Locate the cell with the specified text and output its (X, Y) center coordinate. 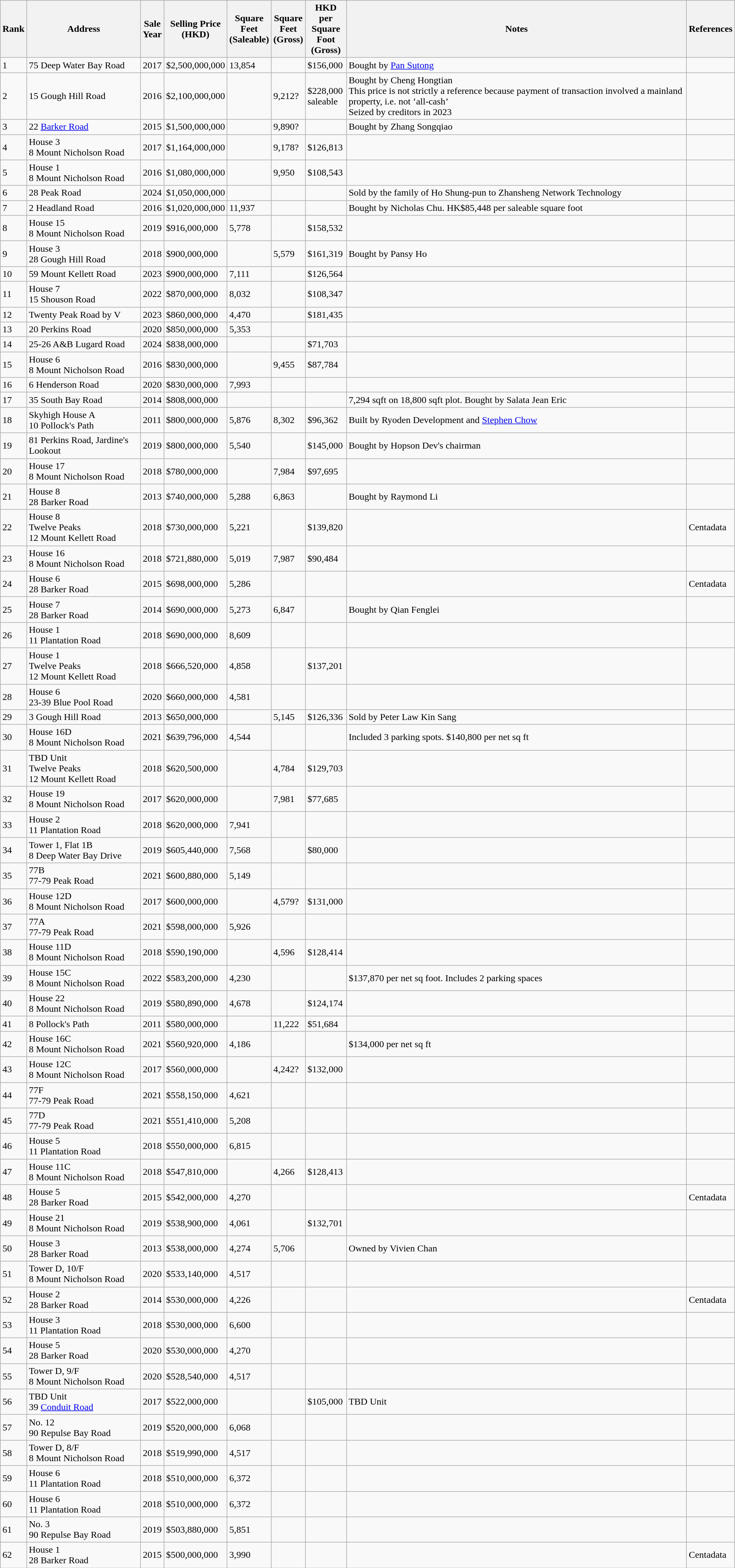
5,876 (249, 420)
17 (13, 400)
$90,484 (326, 559)
49 (13, 1223)
55 (13, 1376)
5 (13, 173)
$145,000 (326, 445)
60 (13, 1504)
$600,000,000 (196, 901)
$128,413 (326, 1172)
48 (13, 1197)
4,621 (249, 1095)
$660,000,000 (196, 697)
7,294 sqft on 18,800 sqft plot. Bought by Salata Jean Eric (516, 400)
$519,990,000 (196, 1453)
9 (13, 254)
39 (13, 978)
Selling Price(HKD) (196, 29)
House 68 Mount Nicholson Road (84, 365)
Skyhigh House A10 Pollock's Path (84, 420)
4,226 (249, 1299)
4,544 (249, 738)
$2,500,000,000 (196, 65)
11 (13, 294)
$126,336 (326, 717)
$522,000,000 (196, 1401)
20 (13, 471)
59 Mount Kellett Road (84, 274)
Bought by Pansy Ho (516, 254)
$108,543 (326, 173)
16 (13, 385)
$650,000,000 (196, 717)
$538,000,000 (196, 1248)
$598,000,000 (196, 927)
$698,000,000 (196, 584)
$134,000 per net sq ft (516, 1044)
House 12D8 Mount Nicholson Road (84, 901)
77B77-79 Peak Road (84, 876)
Bought by Qian Fenglei (516, 610)
4,579? (288, 901)
$528,540,000 (196, 1376)
$126,813 (326, 147)
HKD perSquareFoot(Gross) (326, 29)
6,847 (288, 610)
$132,701 (326, 1223)
$639,796,000 (196, 738)
House 228 Barker Road (84, 1299)
$132,000 (326, 1069)
House 158 Mount Nicholson Road (84, 228)
5,926 (249, 927)
SaleYear (152, 29)
43 (13, 1069)
56 (13, 1401)
77D77-79 Peak Road (84, 1121)
$550,000,000 (196, 1146)
$916,000,000 (196, 228)
TBD UnitTwelve Peaks12 Mount Kellett Road (84, 768)
House 211 Plantation Road (84, 825)
3 (13, 127)
$740,000,000 (196, 496)
5,019 (249, 559)
$124,174 (326, 1003)
37 (13, 927)
36 (13, 901)
No. 390 Repulse Bay Road (84, 1530)
TBD Unit39 Conduit Road (84, 1401)
House 12C8 Mount Nicholson Road (84, 1069)
House 511 Plantation Road (84, 1146)
$590,190,000 (196, 952)
House 328 Gough Hill Road (84, 254)
15 Gough Hill Road (84, 96)
15 (13, 365)
5,286 (249, 584)
8,302 (288, 420)
31 (13, 768)
Tower D, 8/F8 Mount Nicholson Road (84, 1453)
8 Pollock's Path (84, 1024)
$551,410,000 (196, 1121)
House 38 Mount Nicholson Road (84, 147)
House 828 Barker Road (84, 496)
House 328 Barker Road (84, 1248)
Tower D, 9/F8 Mount Nicholson Road (84, 1376)
41 (13, 1024)
$51,684 (326, 1024)
$721,880,000 (196, 559)
Twenty Peak Road by V (84, 315)
22 (13, 528)
53 (13, 1325)
House 18 Mount Nicholson Road (84, 173)
24 (13, 584)
$503,880,000 (196, 1530)
$97,695 (326, 471)
57 (13, 1427)
6,863 (288, 496)
20 Perkins Road (84, 330)
75 Deep Water Bay Road (84, 65)
$77,685 (326, 799)
4,784 (288, 768)
3 Gough Hill Road (84, 717)
13 (13, 330)
47 (13, 1172)
18 (13, 420)
$1,164,000,000 (196, 147)
House 128 Barker Road (84, 1555)
$158,532 (326, 228)
81 Perkins Road, Jardine's Lookout (84, 445)
$105,000 (326, 1401)
7,987 (288, 559)
6,600 (249, 1325)
Built by Ryoden Development and Stephen Chow (516, 420)
19 (13, 445)
6 (13, 193)
40 (13, 1003)
25 (13, 610)
$666,520,000 (196, 666)
38 (13, 952)
Sold by Peter Law Kin Sang (516, 717)
$2,100,000,000 (196, 96)
35 (13, 876)
5,288 (249, 496)
$181,435 (326, 315)
$838,000,000 (196, 344)
22 Barker Road (84, 127)
35 South Bay Road (84, 400)
5,273 (249, 610)
House 8Twelve Peaks12 Mount Kellett Road (84, 528)
Notes (516, 29)
14 (13, 344)
House 15C8 Mount Nicholson Road (84, 978)
54 (13, 1350)
$542,000,000 (196, 1197)
9,178? (288, 147)
House 11D8 Mount Nicholson Road (84, 952)
$860,000,000 (196, 315)
$500,000,000 (196, 1555)
Tower 1, Flat 1B8 Deep Water Bay Drive (84, 850)
$580,890,000 (196, 1003)
23 (13, 559)
4,274 (249, 1248)
4,858 (249, 666)
45 (13, 1121)
4,266 (288, 1172)
$560,920,000 (196, 1044)
10 (13, 274)
34 (13, 850)
$533,140,000 (196, 1274)
5,851 (249, 1530)
Bought by Pan Sutong (516, 65)
House 715 Shouson Road (84, 294)
$1,050,000,000 (196, 193)
33 (13, 825)
9,950 (288, 173)
58 (13, 1453)
5,353 (249, 330)
5,540 (249, 445)
3,990 (249, 1555)
House 16D8 Mount Nicholson Road (84, 738)
$128,414 (326, 952)
$96,362 (326, 420)
$780,000,000 (196, 471)
4,061 (249, 1223)
12 (13, 315)
House 198 Mount Nicholson Road (84, 799)
References (711, 29)
Bought by Zhang Songqiao (516, 127)
$560,000,000 (196, 1069)
4,470 (249, 315)
$131,000 (326, 901)
Bought by Nicholas Chu. HK$85,448 per saleable square foot (516, 208)
7,568 (249, 850)
4,596 (288, 952)
House 623-39 Blue Pool Road (84, 697)
$520,000,000 (196, 1427)
62 (13, 1555)
7 (13, 208)
$156,000 (326, 65)
9,455 (288, 365)
7,993 (249, 385)
50 (13, 1248)
$558,150,000 (196, 1095)
5,208 (249, 1121)
$538,900,000 (196, 1223)
4,581 (249, 697)
7,111 (249, 274)
House 311 Plantation Road (84, 1325)
House 168 Mount Nicholson Road (84, 559)
27 (13, 666)
51 (13, 1274)
5,778 (249, 228)
59 (13, 1478)
8,609 (249, 635)
$850,000,000 (196, 330)
28 Peak Road (84, 193)
House 178 Mount Nicholson Road (84, 471)
$583,200,000 (196, 978)
13,854 (249, 65)
Bought by Raymond Li (516, 496)
5,221 (249, 528)
House 11C8 Mount Nicholson Road (84, 1172)
SquareFeet(Gross) (288, 29)
$600,880,000 (196, 876)
30 (13, 738)
1 (13, 65)
TBD Unit (516, 1401)
$71,703 (326, 344)
11,937 (249, 208)
61 (13, 1530)
$870,000,000 (196, 294)
$129,703 (326, 768)
House 1Twelve Peaks12 Mount Kellett Road (84, 666)
Address (84, 29)
$228,000saleable (326, 96)
9,212? (288, 96)
House 228 Mount Nicholson Road (84, 1003)
House 218 Mount Nicholson Road (84, 1223)
$80,000 (326, 850)
Owned by Vivien Chan (516, 1248)
No. 1290 Repulse Bay Road (84, 1427)
52 (13, 1299)
$137,870 per net sq foot. Includes 2 parking spaces (516, 978)
Sold by the family of Ho Shung-pun to Zhansheng Network Technology (516, 193)
77F77-79 Peak Road (84, 1095)
House 728 Barker Road (84, 610)
House 16C8 Mount Nicholson Road (84, 1044)
7,981 (288, 799)
4,242? (288, 1069)
Included 3 parking spots. $140,800 per net sq ft (516, 738)
77A77-79 Peak Road (84, 927)
SquareFeet(Saleable) (249, 29)
$580,000,000 (196, 1024)
2 Headland Road (84, 208)
$730,000,000 (196, 528)
42 (13, 1044)
$161,319 (326, 254)
11,222 (288, 1024)
46 (13, 1146)
6,068 (249, 1427)
4 (13, 147)
$620,500,000 (196, 768)
6 Henderson Road (84, 385)
5,149 (249, 876)
Rank (13, 29)
House 628 Barker Road (84, 584)
7,941 (249, 825)
$808,000,000 (196, 400)
7,984 (288, 471)
4,186 (249, 1044)
5,706 (288, 1248)
28 (13, 697)
$1,500,000,000 (196, 127)
5,145 (288, 717)
6,815 (249, 1146)
House 111 Plantation Road (84, 635)
Bought by Hopson Dev's chairman (516, 445)
2 (13, 96)
Tower D, 10/F8 Mount Nicholson Road (84, 1274)
25-26 A&B Lugard Road (84, 344)
26 (13, 635)
8 (13, 228)
44 (13, 1095)
$137,201 (326, 666)
9,890? (288, 127)
$108,347 (326, 294)
29 (13, 717)
$547,810,000 (196, 1172)
$605,440,000 (196, 850)
$1,020,000,000 (196, 208)
$87,784 (326, 365)
$126,564 (326, 274)
4,678 (249, 1003)
$139,820 (326, 528)
$1,080,000,000 (196, 173)
4,230 (249, 978)
32 (13, 799)
21 (13, 496)
5,579 (288, 254)
8,032 (249, 294)
